Pinpoint the cell where the given text exists, returning its (x, y) midpoint coordinate. 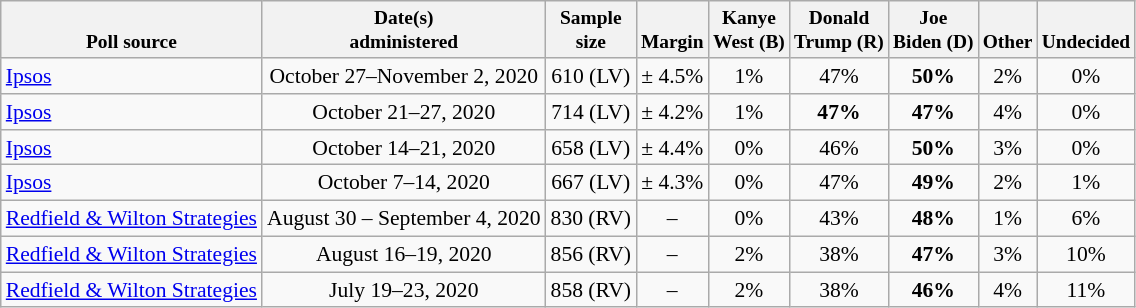
Date(s)administered (404, 30)
667 (LV) (592, 183)
11% (1086, 290)
714 (LV) (592, 112)
658 (LV) (592, 148)
October 7–14, 2020 (404, 183)
Other (1008, 30)
October 27–November 2, 2020 (404, 76)
± 4.5% (672, 76)
± 4.2% (672, 112)
August 30 – September 4, 2020 (404, 219)
August 16–19, 2020 (404, 254)
October 14–21, 2020 (404, 148)
830 (RV) (592, 219)
July 19–23, 2020 (404, 290)
856 (RV) (592, 254)
48% (933, 219)
± 4.3% (672, 183)
DonaldTrump (R) (838, 30)
Samplesize (592, 30)
Margin (672, 30)
49% (933, 183)
6% (1086, 219)
10% (1086, 254)
Undecided (1086, 30)
KanyeWest (B) (748, 30)
858 (RV) (592, 290)
± 4.4% (672, 148)
JoeBiden (D) (933, 30)
October 21–27, 2020 (404, 112)
610 (LV) (592, 76)
43% (838, 219)
Poll source (132, 30)
